Pinpoint the cell where the given text exists, returning its [x, y] midpoint coordinate. 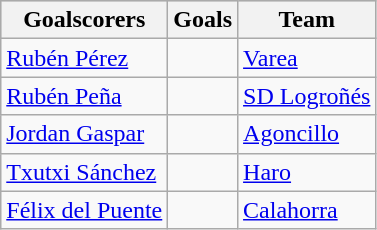
Varea [307, 58]
Goalscorers [84, 20]
Calahorra [307, 210]
Goals [203, 20]
Haro [307, 172]
Team [307, 20]
Txutxi Sánchez [84, 172]
Félix del Puente [84, 210]
Rubén Pérez [84, 58]
Agoncillo [307, 134]
SD Logroñés [307, 96]
Rubén Peña [84, 96]
Jordan Gaspar [84, 134]
